Capture the cell that displays the provided text and extract its [X, Y] central coordinate. 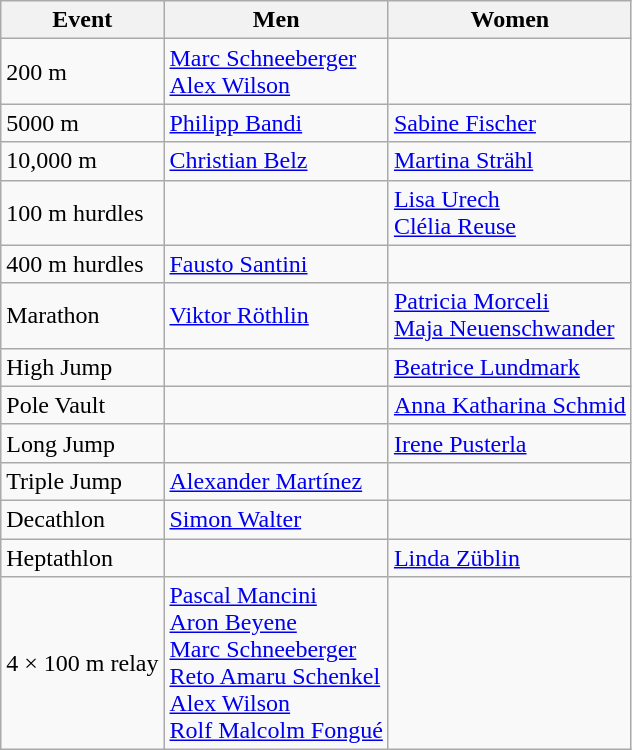
Linda Züblin [510, 557]
Marathon [82, 316]
Beatrice Lundmark [510, 367]
Martina Strähl [510, 161]
Philipp Bandi [276, 123]
Alexander Martínez [276, 481]
Fausto Santini [276, 264]
Pascal Mancini Aron Beyene Marc Schneeberger Reto Amaru Schenkel Alex Wilson Rolf Malcolm Fongué [276, 664]
Heptathlon [82, 557]
Event [82, 20]
4 × 100 m relay [82, 664]
Anna Katharina Schmid [510, 405]
Irene Pusterla [510, 443]
Marc Schneeberger Alex Wilson [276, 72]
Women [510, 20]
Pole Vault [82, 405]
200 m [82, 72]
Simon Walter [276, 519]
Viktor Röthlin [276, 316]
400 m hurdles [82, 264]
Patricia Morceli Maja Neuenschwander [510, 316]
100 m hurdles [82, 212]
High Jump [82, 367]
Christian Belz [276, 161]
Sabine Fischer [510, 123]
Men [276, 20]
Triple Jump [82, 481]
Long Jump [82, 443]
5000 m [82, 123]
10,000 m [82, 161]
Lisa Urech Clélia Reuse [510, 212]
Decathlon [82, 519]
